Return the [x, y] coordinate for the center point of the cell that contains the specified text.  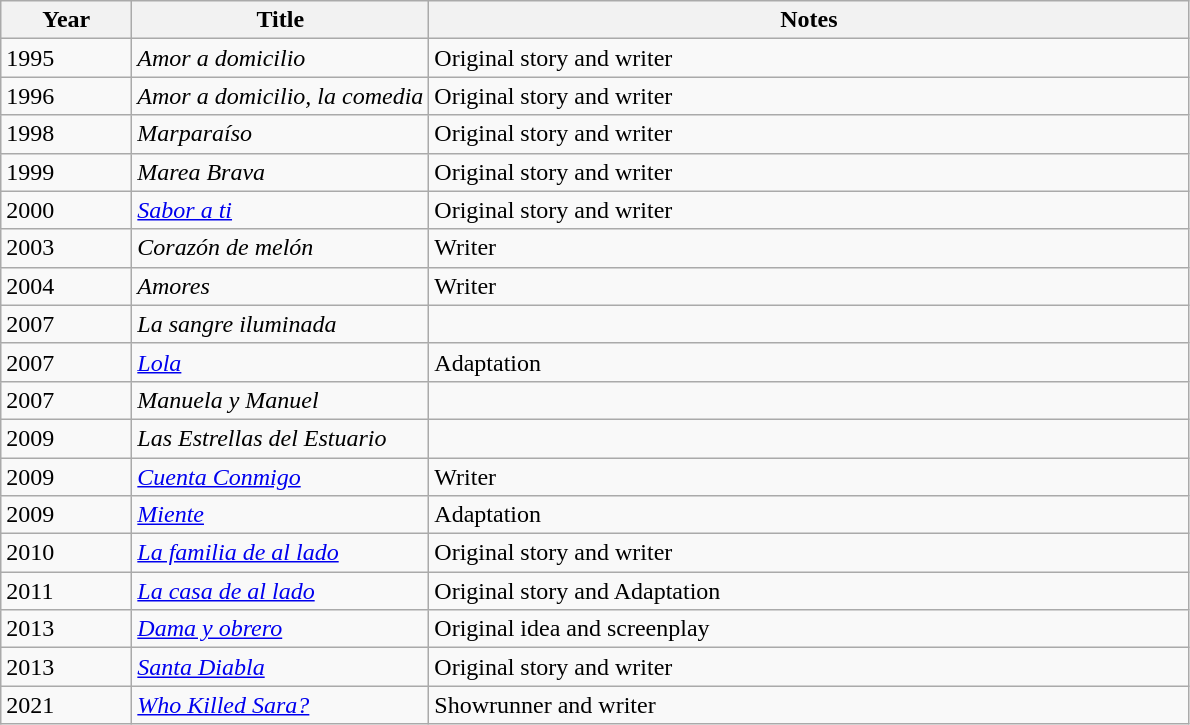
Amor a domicilio [280, 58]
La sangre iluminada [280, 324]
Dama y obrero [280, 629]
2000 [66, 210]
1998 [66, 134]
1999 [66, 172]
2011 [66, 591]
La casa de al lado [280, 591]
Year [66, 20]
Showrunner and writer [809, 705]
2004 [66, 286]
Miente [280, 515]
Amor a domicilio, la comedia [280, 96]
Title [280, 20]
Who Killed Sara? [280, 705]
Corazón de melón [280, 248]
1995 [66, 58]
Original story and Adaptation [809, 591]
Lola [280, 362]
Amores [280, 286]
Las Estrellas del Estuario [280, 438]
1996 [66, 96]
2003 [66, 248]
Cuenta Conmigo [280, 477]
Marparaíso [280, 134]
Marea Brava [280, 172]
Notes [809, 20]
Santa Diabla [280, 667]
Original idea and screenplay [809, 629]
Manuela y Manuel [280, 400]
2021 [66, 705]
La familia de al lado [280, 553]
Sabor a ti [280, 210]
2010 [66, 553]
